For the text-containing cell, return its midpoint in [X, Y] coordinate format. 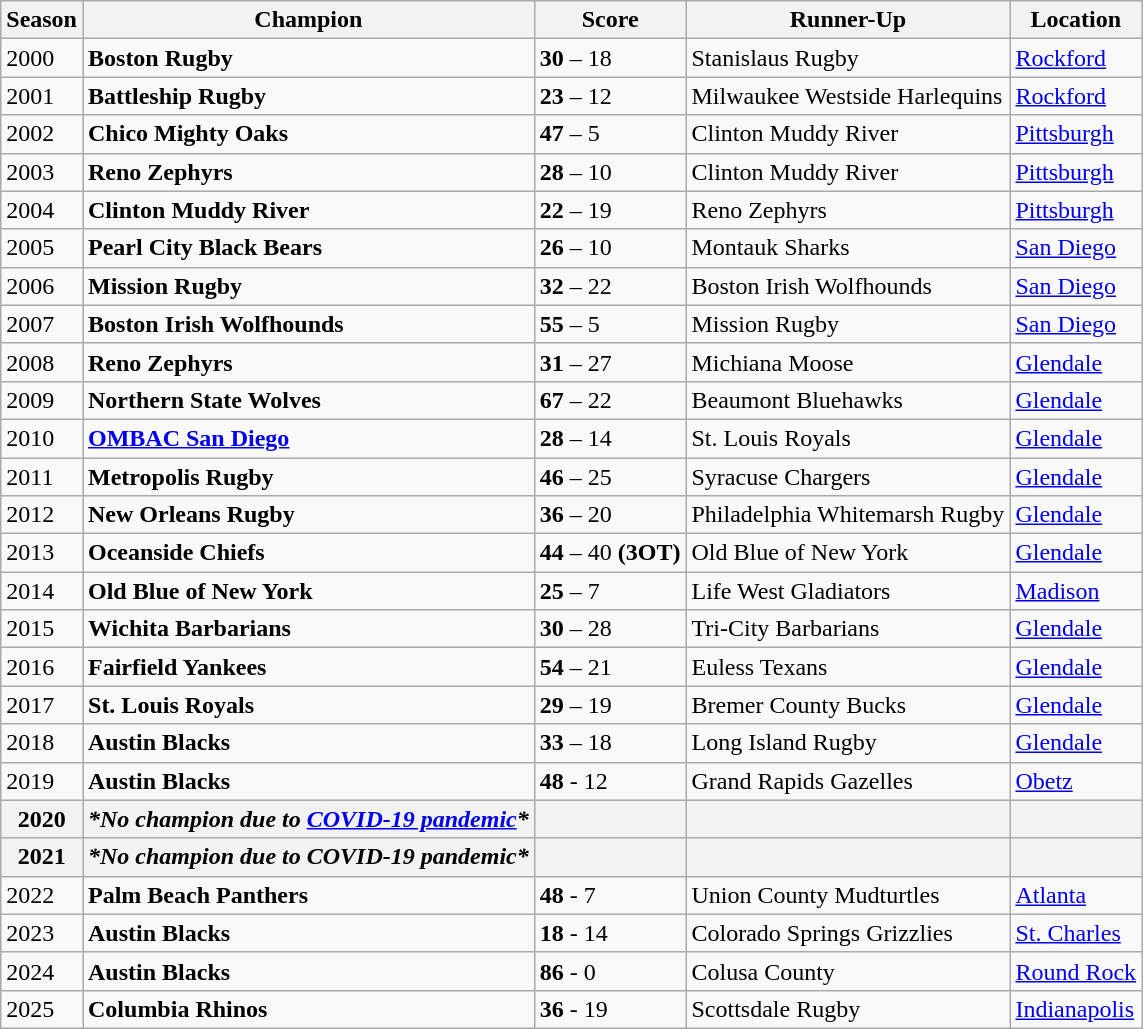
Battleship Rugby [308, 96]
2001 [42, 96]
28 – 14 [610, 438]
22 – 19 [610, 210]
30 – 28 [610, 629]
2020 [42, 819]
Atlanta [1076, 895]
2021 [42, 857]
OMBAC San Diego [308, 438]
Scottsdale Rugby [848, 1009]
2015 [42, 629]
Wichita Barbarians [308, 629]
2003 [42, 172]
Life West Gladiators [848, 591]
Bremer County Bucks [848, 705]
Boston Rugby [308, 58]
2023 [42, 933]
2000 [42, 58]
St. Charles [1076, 933]
Stanislaus Rugby [848, 58]
Score [610, 20]
Michiana Moose [848, 362]
54 – 21 [610, 667]
28 – 10 [610, 172]
Champion [308, 20]
Location [1076, 20]
Metropolis Rugby [308, 477]
2019 [42, 781]
23 – 12 [610, 96]
2012 [42, 515]
Indianapolis [1076, 1009]
30 – 18 [610, 58]
36 - 19 [610, 1009]
Philadelphia Whitemarsh Rugby [848, 515]
Round Rock [1076, 971]
2017 [42, 705]
Palm Beach Panthers [308, 895]
Syracuse Chargers [848, 477]
2008 [42, 362]
33 – 18 [610, 743]
Montauk Sharks [848, 248]
2010 [42, 438]
Runner-Up [848, 20]
Columbia Rhinos [308, 1009]
2016 [42, 667]
46 – 25 [610, 477]
2006 [42, 286]
18 - 14 [610, 933]
Euless Texans [848, 667]
Northern State Wolves [308, 400]
Colorado Springs Grizzlies [848, 933]
2025 [42, 1009]
Grand Rapids Gazelles [848, 781]
New Orleans Rugby [308, 515]
Beaumont Bluehawks [848, 400]
Chico Mighty Oaks [308, 134]
2011 [42, 477]
Obetz [1076, 781]
32 – 22 [610, 286]
Madison [1076, 591]
55 – 5 [610, 324]
2013 [42, 553]
2005 [42, 248]
36 – 20 [610, 515]
Union County Mudturtles [848, 895]
44 – 40 (3OT) [610, 553]
25 – 7 [610, 591]
26 – 10 [610, 248]
29 – 19 [610, 705]
2018 [42, 743]
Pearl City Black Bears [308, 248]
Fairfield Yankees [308, 667]
48 - 12 [610, 781]
Colusa County [848, 971]
2007 [42, 324]
31 – 27 [610, 362]
47 – 5 [610, 134]
2009 [42, 400]
2004 [42, 210]
Milwaukee Westside Harlequins [848, 96]
Season [42, 20]
2022 [42, 895]
86 - 0 [610, 971]
67 – 22 [610, 400]
Tri-City Barbarians [848, 629]
2024 [42, 971]
Long Island Rugby [848, 743]
2002 [42, 134]
2014 [42, 591]
Oceanside Chiefs [308, 553]
48 - 7 [610, 895]
